From the cell containing the given text, extract its center point as (X, Y) coordinate. 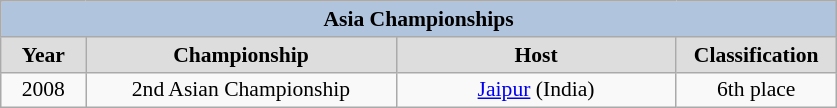
Championship (241, 55)
Classification (756, 55)
Host (536, 55)
2008 (44, 90)
Asia Championships (419, 19)
Year (44, 55)
2nd Asian Championship (241, 90)
6th place (756, 90)
Jaipur (India) (536, 90)
